From the cell containing the given text, extract its center point as [X, Y] coordinate. 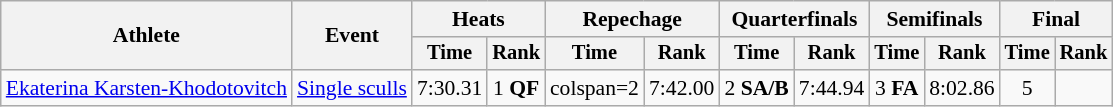
5 [1028, 88]
Quarterfinals [794, 19]
2 SA/B [756, 88]
Final [1056, 19]
Heats [478, 19]
7:42.00 [682, 88]
8:02.86 [962, 88]
Ekaterina Karsten-Khodotovitch [146, 88]
colspan=2 [594, 88]
Event [352, 36]
Athlete [146, 36]
7:30.31 [450, 88]
Single sculls [352, 88]
1 QF [516, 88]
Repechage [632, 19]
3 FA [896, 88]
Semifinals [934, 19]
7:44.94 [832, 88]
